Locate the cell with the specified text and output its (X, Y) center coordinate. 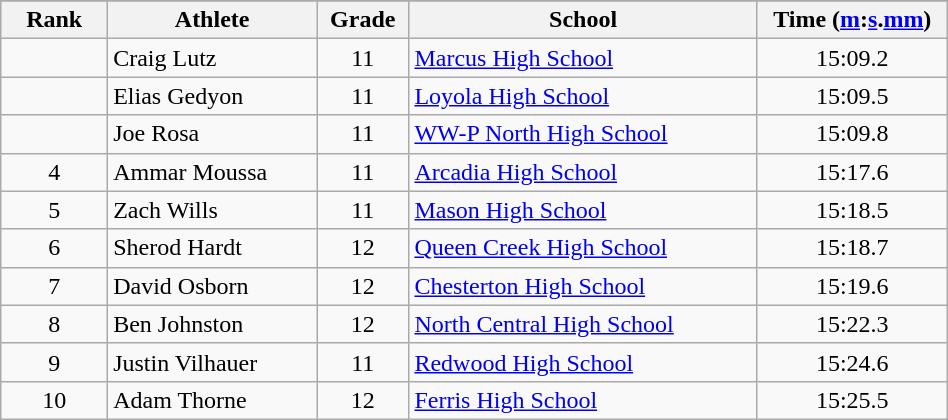
Rank (54, 20)
Loyola High School (583, 96)
Zach Wills (212, 210)
15:22.3 (852, 324)
6 (54, 248)
Queen Creek High School (583, 248)
15:18.5 (852, 210)
15:09.5 (852, 96)
Chesterton High School (583, 286)
15:18.7 (852, 248)
15:25.5 (852, 400)
Arcadia High School (583, 172)
Ferris High School (583, 400)
Sherod Hardt (212, 248)
Redwood High School (583, 362)
Athlete (212, 20)
Grade (363, 20)
Craig Lutz (212, 58)
15:09.8 (852, 134)
Elias Gedyon (212, 96)
WW-P North High School (583, 134)
9 (54, 362)
4 (54, 172)
15:24.6 (852, 362)
7 (54, 286)
Time (m:s.mm) (852, 20)
15:17.6 (852, 172)
North Central High School (583, 324)
Ben Johnston (212, 324)
School (583, 20)
Ammar Moussa (212, 172)
8 (54, 324)
5 (54, 210)
Mason High School (583, 210)
10 (54, 400)
15:09.2 (852, 58)
Adam Thorne (212, 400)
Justin Vilhauer (212, 362)
David Osborn (212, 286)
Joe Rosa (212, 134)
Marcus High School (583, 58)
15:19.6 (852, 286)
